For the text-containing cell, return its midpoint in (x, y) coordinate format. 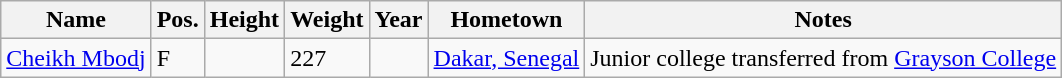
Weight (327, 20)
Name (76, 20)
Junior college transferred from Grayson College (824, 58)
F (178, 58)
Cheikh Mbodj (76, 58)
Notes (824, 20)
Pos. (178, 20)
Hometown (506, 20)
Height (244, 20)
Dakar, Senegal (506, 58)
Year (398, 20)
227 (327, 58)
